Extract the (x, y) coordinate from the center of the cell holding the provided text.  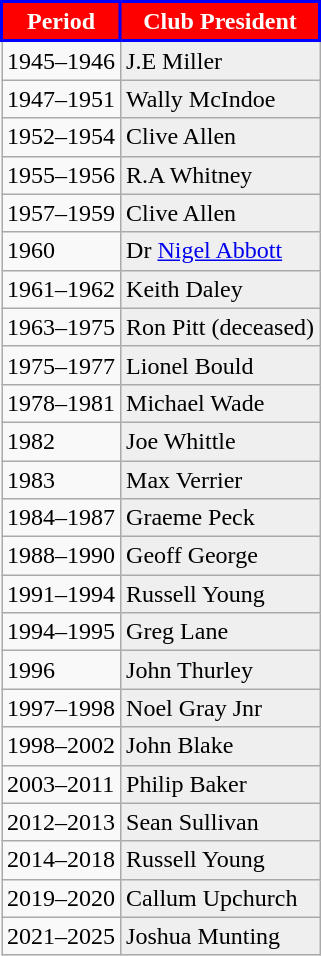
Period (62, 22)
1982 (62, 441)
2003–2011 (62, 784)
1978–1981 (62, 403)
Keith Daley (220, 289)
Wally McIndoe (220, 99)
John Thurley (220, 670)
John Blake (220, 746)
1960 (62, 251)
1975–1977 (62, 365)
Max Verrier (220, 479)
1984–1987 (62, 518)
Joshua Munting (220, 936)
1952–1954 (62, 137)
J.E Miller (220, 60)
1955–1956 (62, 175)
Sean Sullivan (220, 822)
Noel Gray Jnr (220, 708)
Greg Lane (220, 632)
1983 (62, 479)
1963–1975 (62, 327)
1957–1959 (62, 213)
2019–2020 (62, 898)
1961–1962 (62, 289)
Club President (220, 22)
1945–1946 (62, 60)
1997–1998 (62, 708)
Joe Whittle (220, 441)
1998–2002 (62, 746)
2014–2018 (62, 860)
1994–1995 (62, 632)
1947–1951 (62, 99)
Graeme Peck (220, 518)
Dr Nigel Abbott (220, 251)
R.A Whitney (220, 175)
Philip Baker (220, 784)
2021–2025 (62, 936)
1991–1994 (62, 594)
1996 (62, 670)
2012–2013 (62, 822)
Michael Wade (220, 403)
Callum Upchurch (220, 898)
Lionel Bould (220, 365)
1988–1990 (62, 556)
Ron Pitt (deceased) (220, 327)
Geoff George (220, 556)
